Find where the given text appears and provide that cell's center as [x, y] coordinate. 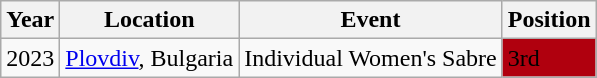
Individual Women's Sabre [371, 58]
Position [549, 20]
Event [371, 20]
2023 [30, 58]
3rd [549, 58]
Plovdiv, Bulgaria [150, 58]
Year [30, 20]
Location [150, 20]
